Provide the (x, y) coordinate of the cell's center where the given text is located.  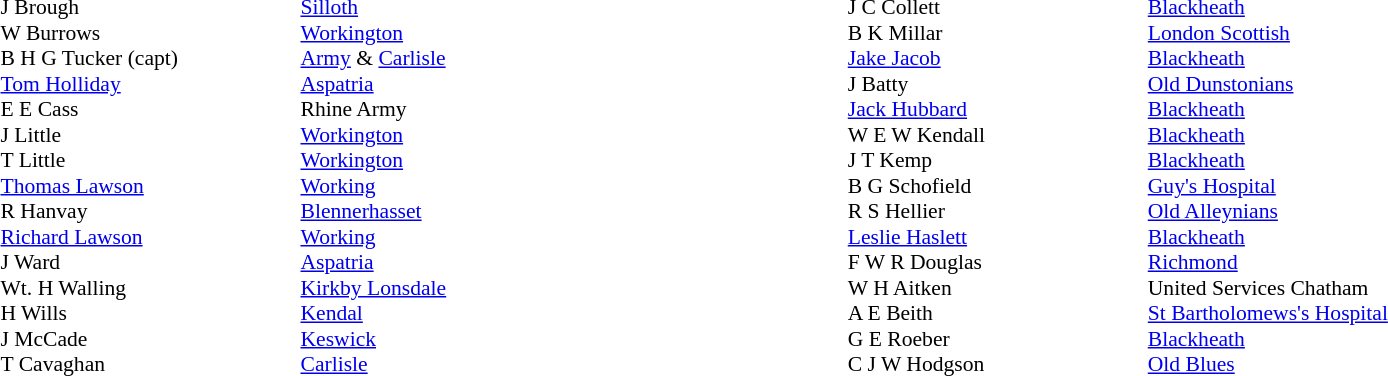
F W R Douglas (998, 263)
J McCade (150, 339)
A E Beith (998, 313)
W E W Kendall (998, 135)
Leslie Haslett (998, 237)
Thomas Lawson (150, 186)
Old Dunstonians (1268, 84)
B G Schofield (998, 186)
Kendal (373, 313)
J Batty (998, 84)
Jack Hubbard (998, 109)
J Little (150, 135)
Army & Carlisle (373, 59)
Blennerhasset (373, 211)
H Wills (150, 313)
United Services Chatham (1268, 288)
Rhine Army (373, 109)
Richmond (1268, 263)
Richard Lawson (150, 237)
Guy's Hospital (1268, 186)
Tom Holliday (150, 84)
B H G Tucker (capt) (150, 59)
St Bartholomews's Hospital (1268, 313)
J Ward (150, 263)
Keswick (373, 339)
R S Hellier (998, 211)
W Burrows (150, 33)
T Little (150, 161)
Jake Jacob (998, 59)
R Hanvay (150, 211)
J T Kemp (998, 161)
Old Alleynians (1268, 211)
B K Millar (998, 33)
G E Roeber (998, 339)
Kirkby Lonsdale (373, 288)
London Scottish (1268, 33)
E E Cass (150, 109)
W H Aitken (998, 288)
Wt. H Walling (150, 288)
